Determine the (X, Y) coordinate at the center of the cell enclosing the given text.  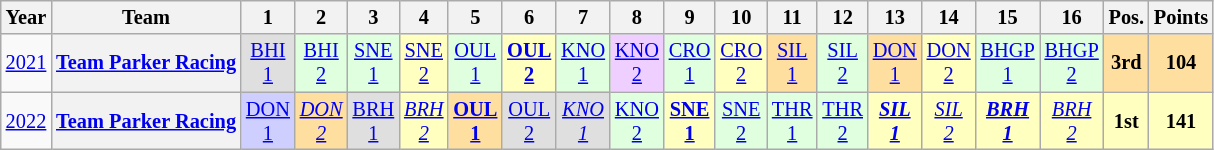
6 (529, 17)
Team (146, 17)
4 (424, 17)
BHI1 (268, 63)
THR1 (792, 121)
2 (322, 17)
Pos. (1126, 17)
9 (690, 17)
10 (741, 17)
Points (1181, 17)
BHI2 (322, 63)
2021 (26, 63)
BHGP2 (1072, 63)
2022 (26, 121)
THR2 (842, 121)
3rd (1126, 63)
1st (1126, 121)
8 (637, 17)
141 (1181, 121)
1 (268, 17)
CRO1 (690, 63)
14 (949, 17)
Year (26, 17)
BHGP1 (1008, 63)
11 (792, 17)
15 (1008, 17)
12 (842, 17)
13 (895, 17)
104 (1181, 63)
7 (583, 17)
5 (475, 17)
3 (374, 17)
16 (1072, 17)
CRO2 (741, 63)
